Locate the cell with the specified text and output its [x, y] center coordinate. 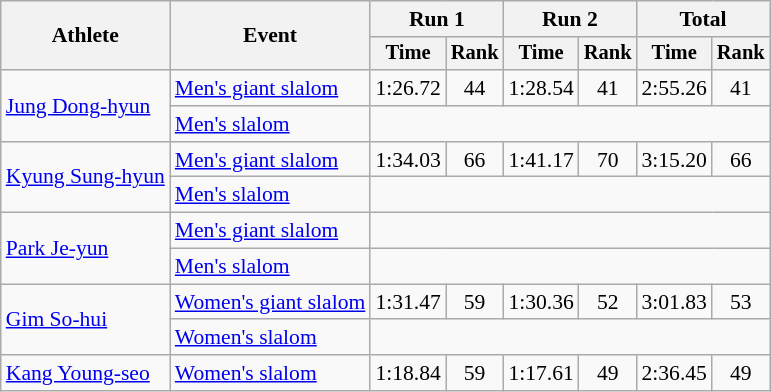
52 [608, 302]
Gim So-hui [86, 320]
53 [741, 302]
2:55.26 [674, 88]
3:15.20 [674, 160]
Athlete [86, 36]
1:41.17 [540, 160]
Run 2 [570, 19]
Jung Dong-hyun [86, 106]
Kyung Sung-hyun [86, 178]
2:36.45 [674, 373]
Park Je-yun [86, 248]
1:28.54 [540, 88]
70 [608, 160]
Event [270, 36]
Total [702, 19]
3:01.83 [674, 302]
1:34.03 [408, 160]
Run 1 [436, 19]
1:17.61 [540, 373]
1:31.47 [408, 302]
Women's giant slalom [270, 302]
44 [475, 88]
1:26.72 [408, 88]
Kang Young-seo [86, 373]
1:30.36 [540, 302]
1:18.84 [408, 373]
